Provide the [X, Y] coordinate of the cell's center where the given text is located.  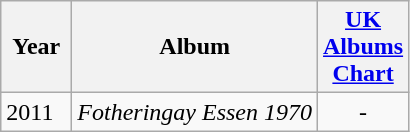
Fotheringay Essen 1970 [195, 112]
Album [195, 47]
- [364, 112]
2011 [36, 112]
UK Albums Chart [364, 47]
Year [36, 47]
